Capture the cell that displays the provided text and extract its (X, Y) central coordinate. 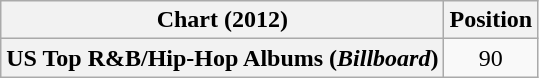
Position (491, 20)
US Top R&B/Hip-Hop Albums (Billboard) (222, 58)
Chart (2012) (222, 20)
90 (491, 58)
